Pinpoint the cell where the given text exists, returning its (x, y) midpoint coordinate. 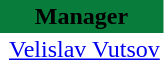
Manager (82, 16)
